Scan for the cell matching the given text and deliver its [X, Y] coordinate at center. 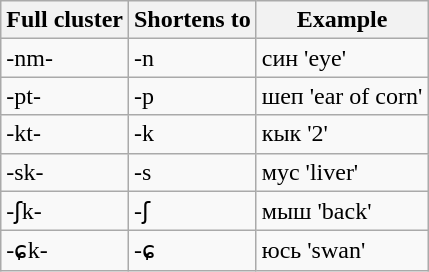
юсь 'swan' [342, 251]
мыш 'back' [342, 211]
-n [192, 58]
-p [192, 96]
-ʃk- [65, 211]
мус 'liver' [342, 172]
-sk- [65, 172]
кык '2' [342, 134]
шеп 'ear of corn' [342, 96]
-nm- [65, 58]
син 'eye' [342, 58]
-ʃ [192, 211]
-ɕk- [65, 251]
Example [342, 20]
-s [192, 172]
-k [192, 134]
-pt- [65, 96]
-ɕ [192, 251]
-kt- [65, 134]
Full cluster [65, 20]
Shortens to [192, 20]
